Identify which cell holds the provided text, then report its [X, Y] central coordinate. 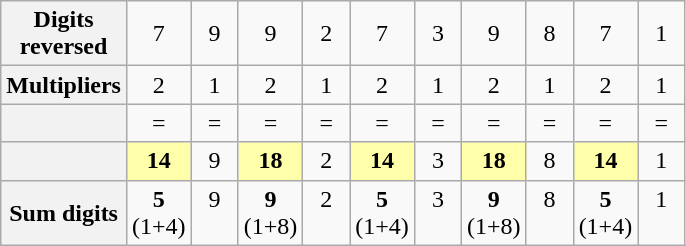
Digits reversed [64, 34]
Multipliers [64, 85]
Sum digits [64, 212]
